Scan for the cell matching the given text and deliver its [x, y] coordinate at center. 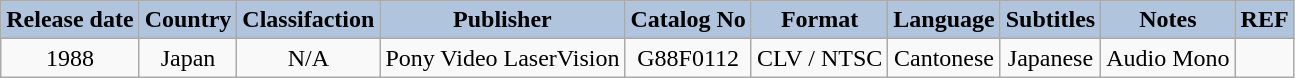
Notes [1168, 20]
1988 [70, 58]
Country [188, 20]
CLV / NTSC [819, 58]
Japanese [1050, 58]
Publisher [502, 20]
G88F0112 [688, 58]
Pony Video LaserVision [502, 58]
Audio Mono [1168, 58]
Format [819, 20]
Catalog No [688, 20]
N/A [308, 58]
REF [1264, 20]
Release date [70, 20]
Japan [188, 58]
Language [944, 20]
Cantonese [944, 58]
Subtitles [1050, 20]
Classifaction [308, 20]
